Provide the [X, Y] coordinate of the cell's center where the given text is located.  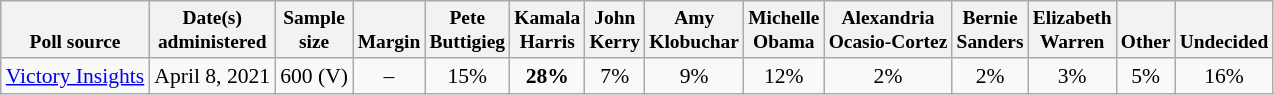
5% [1146, 76]
April 8, 2021 [212, 76]
– [389, 76]
AmyKlobuchar [694, 30]
AlexandriaOcasio-Cortez [888, 30]
Other [1146, 30]
ElizabethWarren [1072, 30]
Victory Insights [76, 76]
PeteButtigieg [468, 30]
Date(s)administered [212, 30]
3% [1072, 76]
Margin [389, 30]
12% [784, 76]
9% [694, 76]
Undecided [1224, 30]
BernieSanders [990, 30]
15% [468, 76]
7% [615, 76]
Samplesize [314, 30]
600 (V) [314, 76]
JohnKerry [615, 30]
KamalaHarris [548, 30]
28% [548, 76]
16% [1224, 76]
MichelleObama [784, 30]
Poll source [76, 30]
